From the cell containing the given text, extract its center point as [x, y] coordinate. 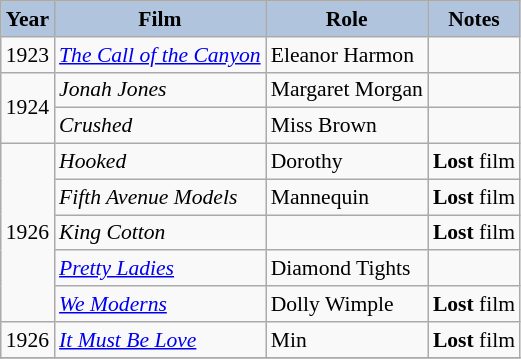
Hooked [160, 162]
The Call of the Canyon [160, 55]
Dolly Wimple [347, 304]
Crushed [160, 126]
Margaret Morgan [347, 90]
Mannequin [347, 197]
Film [160, 19]
Role [347, 19]
We Moderns [160, 304]
King Cotton [160, 233]
Diamond Tights [347, 269]
Notes [474, 19]
It Must Be Love [160, 340]
Jonah Jones [160, 90]
Dorothy [347, 162]
Eleanor Harmon [347, 55]
Pretty Ladies [160, 269]
Min [347, 340]
Miss Brown [347, 126]
1924 [28, 108]
Fifth Avenue Models [160, 197]
1923 [28, 55]
Year [28, 19]
